Identify which cell holds the provided text, then report its [X, Y] central coordinate. 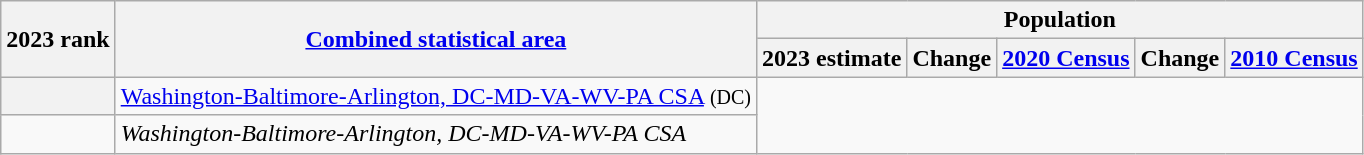
Washington-Baltimore-Arlington, DC-MD-VA-WV-PA CSA [436, 134]
2023 rank [58, 39]
2020 Census [1066, 58]
Population [1060, 20]
2023 estimate [832, 58]
2010 Census [1294, 58]
Combined statistical area [436, 39]
Washington-Baltimore-Arlington, DC-MD-VA-WV-PA CSA (DC) [436, 96]
